Provide the (X, Y) coordinate of the cell's center where the given text is located.  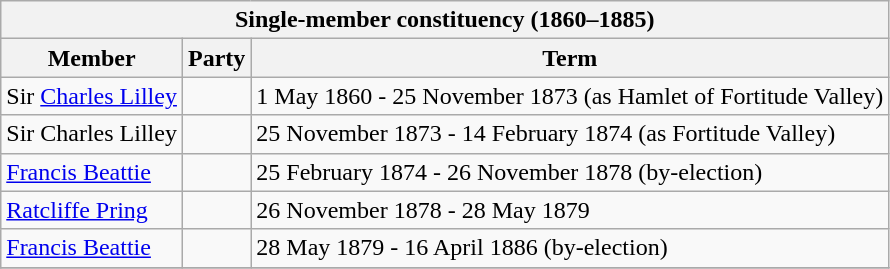
25 February 1874 - 26 November 1878 (by-election) (570, 172)
26 November 1878 - 28 May 1879 (570, 210)
Term (570, 58)
Member (92, 58)
Party (216, 58)
Ratcliffe Pring (92, 210)
Single-member constituency (1860–1885) (445, 20)
1 May 1860 - 25 November 1873 (as Hamlet of Fortitude Valley) (570, 96)
25 November 1873 - 14 February 1874 (as Fortitude Valley) (570, 134)
28 May 1879 - 16 April 1886 (by-election) (570, 248)
